Search for the cell housing the specified text and yield its [X, Y] center coordinate. 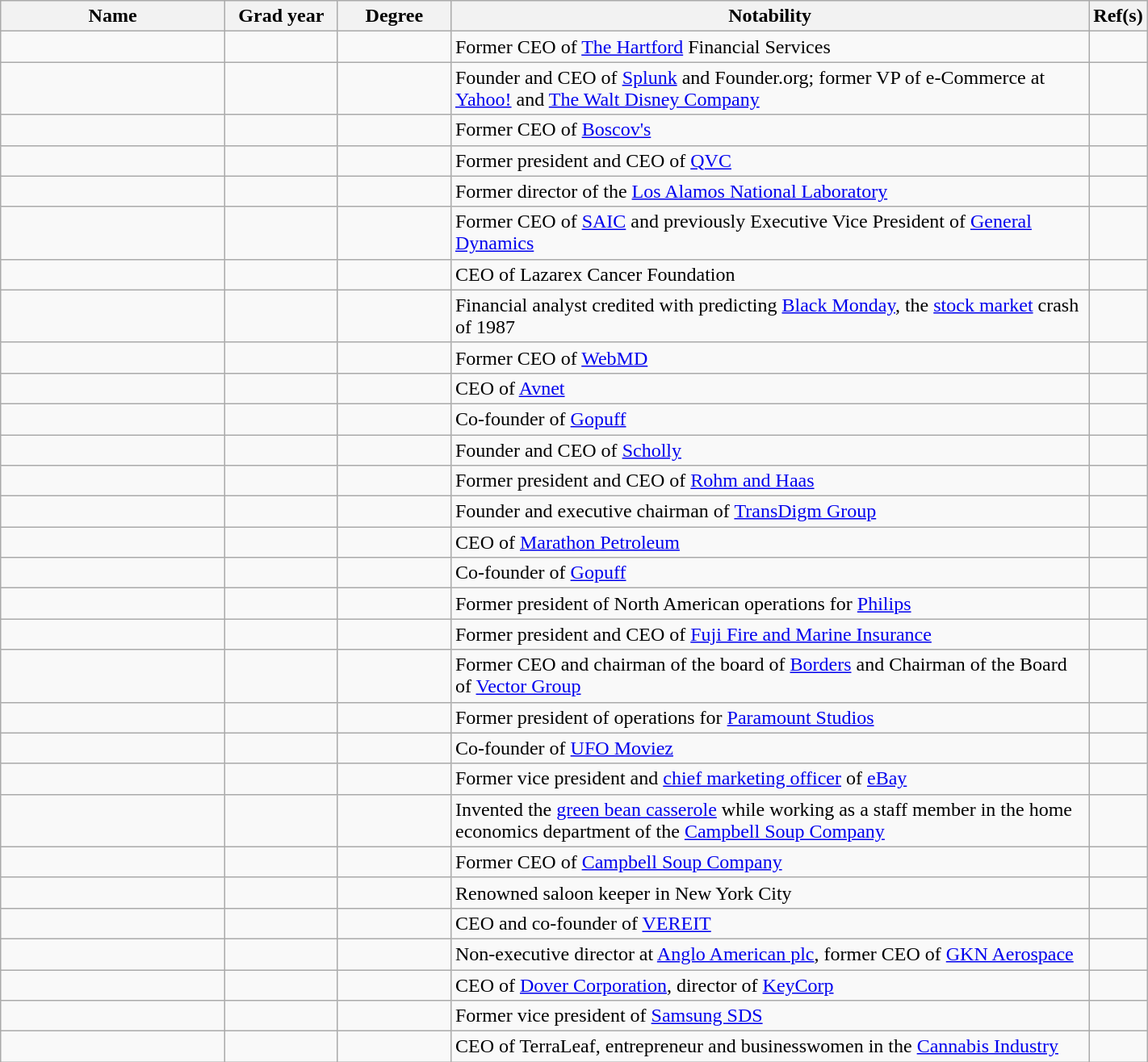
Former president and CEO of Fuji Fire and Marine Insurance [769, 634]
Founder and executive chairman of TransDigm Group [769, 512]
Financial analyst credited with predicting Black Monday, the stock market crash of 1987 [769, 316]
Ref(s) [1118, 16]
Founder and CEO of Splunk and Founder.org; former VP of e-Commerce at Yahoo! and The Walt Disney Company [769, 89]
Former CEO of WebMD [769, 357]
Invented the green bean casserole while working as a staff member in the home economics department of the Campbell Soup Company [769, 820]
Former president of operations for Paramount Studios [769, 717]
Former CEO and chairman of the board of Borders and Chairman of the Board of Vector Group [769, 676]
Co-founder of UFO Moviez [769, 748]
Former president of North American operations for Philips [769, 604]
Former director of the Los Alamos National Laboratory [769, 191]
CEO of TerraLeaf, entrepreneur and businesswomen in the Cannabis Industry [769, 1047]
Degree [394, 16]
CEO of Marathon Petroleum [769, 542]
Former president and CEO of Rohm and Haas [769, 481]
Former CEO of Campbell Soup Company [769, 862]
CEO of Dover Corporation, director of KeyCorp [769, 985]
Former CEO of The Hartford Financial Services [769, 47]
Former president and CEO of QVC [769, 161]
Former vice president and chief marketing officer of eBay [769, 779]
Former CEO of Boscov's [769, 130]
CEO and co-founder of VEREIT [769, 923]
CEO of Lazarex Cancer Foundation [769, 274]
Name [113, 16]
Grad year [281, 16]
CEO of Avnet [769, 388]
Non-executive director at Anglo American plc, former CEO of GKN Aerospace [769, 954]
Founder and CEO of Scholly [769, 449]
Former CEO of SAIC and previously Executive Vice President of General Dynamics [769, 232]
Former vice president of Samsung SDS [769, 1016]
Notability [769, 16]
Renowned saloon keeper in New York City [769, 893]
